Capture the cell that displays the provided text and extract its [X, Y] central coordinate. 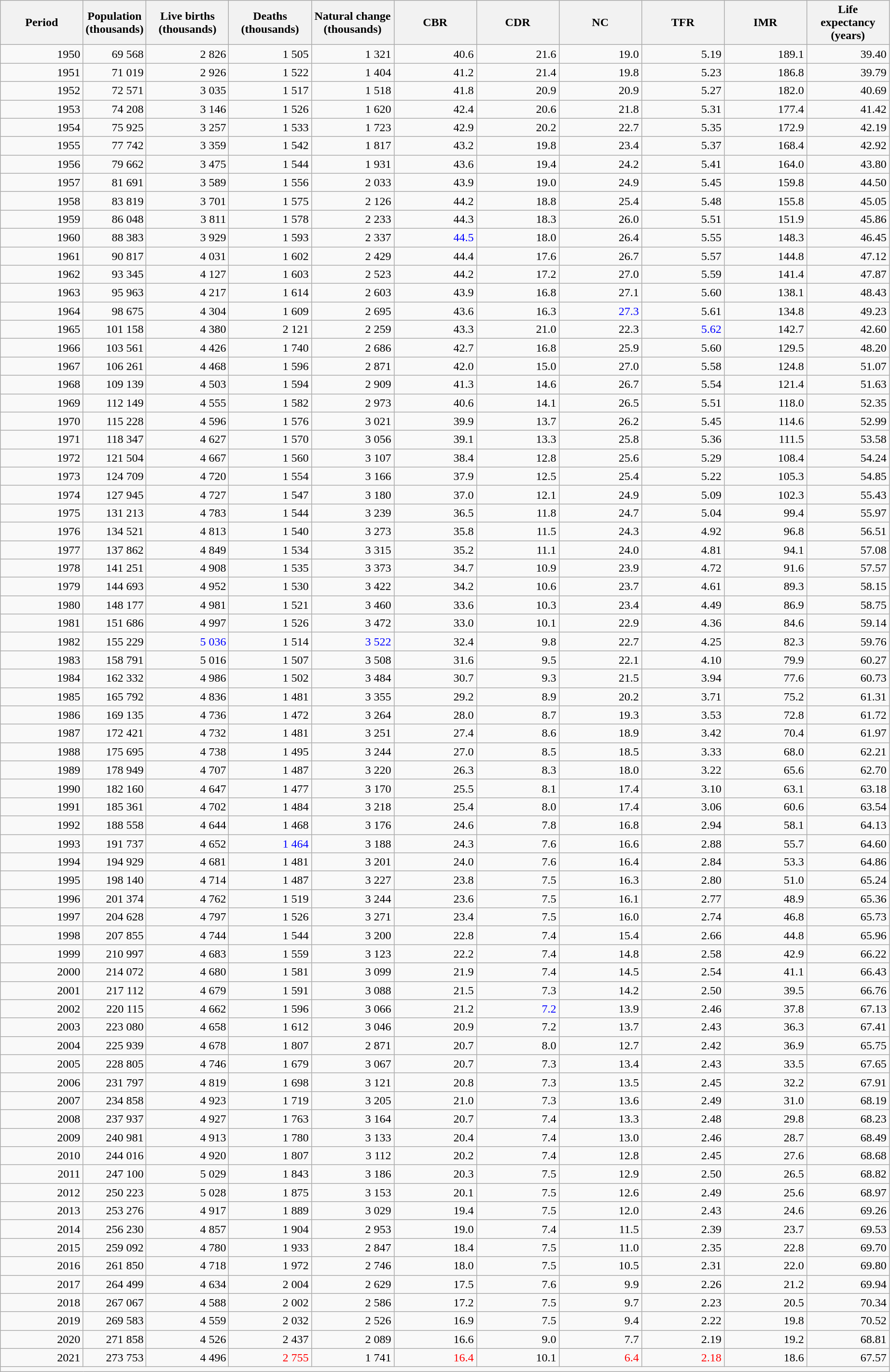
3 227 [352, 880]
2 126 [352, 201]
4 496 [187, 1358]
3 112 [352, 1156]
3 099 [352, 972]
3 029 [352, 1211]
57.08 [848, 549]
4.49 [682, 605]
1 609 [270, 311]
2 526 [352, 1321]
5.59 [682, 274]
Life expectancy (years) [848, 23]
1 614 [270, 293]
134 521 [115, 531]
18.8 [517, 201]
4 503 [187, 384]
3 166 [352, 476]
67.65 [848, 1064]
69.94 [848, 1284]
1 505 [270, 54]
19.3 [600, 715]
57.57 [848, 568]
27.1 [600, 293]
44.3 [435, 219]
253 276 [115, 1211]
247 100 [115, 1174]
2.48 [682, 1119]
4 857 [187, 1229]
39.5 [765, 990]
5.31 [682, 109]
1 507 [270, 660]
2 755 [270, 1358]
18.4 [435, 1248]
3 811 [187, 219]
4 647 [187, 788]
34.2 [435, 587]
1957 [42, 182]
IMR [765, 23]
1 559 [270, 954]
3 035 [187, 91]
27.6 [765, 1156]
43.80 [848, 164]
1963 [42, 293]
18.9 [600, 733]
2 686 [352, 348]
101 158 [115, 329]
1953 [42, 109]
10.3 [517, 605]
4 658 [187, 1027]
18.3 [517, 219]
4 746 [187, 1064]
25.5 [435, 788]
2 429 [352, 256]
8.5 [517, 752]
21.9 [435, 972]
18.5 [600, 752]
9.3 [517, 678]
2016 [42, 1266]
1959 [42, 219]
54.24 [848, 458]
69 568 [115, 54]
39.1 [435, 439]
1991 [42, 807]
75.2 [765, 697]
22.0 [765, 1266]
39.9 [435, 421]
1994 [42, 862]
4 952 [187, 587]
3 589 [187, 182]
261 850 [115, 1266]
47.12 [848, 256]
4 813 [187, 531]
1993 [42, 844]
4 681 [187, 862]
79 662 [115, 164]
Period [42, 23]
20.8 [435, 1082]
33.5 [765, 1064]
NC [600, 23]
TFR [682, 23]
75 925 [115, 127]
111.5 [765, 439]
2004 [42, 1045]
4.81 [682, 549]
185 361 [115, 807]
4 718 [187, 1266]
1960 [42, 237]
14.8 [600, 954]
61.72 [848, 715]
20.3 [435, 1174]
14.2 [600, 990]
96.8 [765, 531]
3 205 [352, 1100]
4 679 [187, 990]
2.31 [682, 1266]
204 628 [115, 917]
2003 [42, 1027]
99.4 [765, 513]
2.66 [682, 935]
3 107 [352, 458]
3.33 [682, 752]
148.3 [765, 237]
60.27 [848, 660]
2002 [42, 1009]
1 540 [270, 531]
3.42 [682, 733]
1 472 [270, 715]
9.7 [600, 1303]
182 160 [115, 788]
58.75 [848, 605]
55.97 [848, 513]
1 530 [270, 587]
21.6 [517, 54]
5.27 [682, 91]
1 594 [270, 384]
1984 [42, 678]
CBR [435, 23]
141.4 [765, 274]
1 468 [270, 825]
9.8 [517, 642]
3 186 [352, 1174]
37.0 [435, 494]
175 695 [115, 752]
137 862 [115, 549]
25.8 [600, 439]
36.9 [765, 1045]
3 153 [352, 1193]
3 164 [352, 1119]
11.0 [600, 1248]
4 913 [187, 1137]
228 805 [115, 1064]
66.22 [848, 954]
1 464 [270, 844]
1962 [42, 274]
3 271 [352, 917]
1956 [42, 164]
5 016 [187, 660]
103 561 [115, 348]
81 691 [115, 182]
1974 [42, 494]
105.3 [765, 476]
1 582 [270, 403]
23.9 [600, 568]
5.22 [682, 476]
4 667 [187, 458]
207 855 [115, 935]
68.19 [848, 1100]
28.7 [765, 1137]
3 121 [352, 1082]
82.3 [765, 642]
44.4 [435, 256]
35.2 [435, 549]
124 709 [115, 476]
2.54 [682, 972]
1985 [42, 697]
1 570 [270, 439]
35.8 [435, 531]
9.0 [517, 1339]
13.0 [600, 1137]
41.3 [435, 384]
3 472 [352, 623]
3 508 [352, 660]
39.40 [848, 54]
191 737 [115, 844]
118.0 [765, 403]
4.92 [682, 531]
43.2 [435, 146]
1 620 [352, 109]
271 858 [115, 1339]
2008 [42, 1119]
4 797 [187, 917]
1 780 [270, 1137]
51.07 [848, 366]
3 239 [352, 513]
77 742 [115, 146]
3 460 [352, 605]
Population(thousands) [115, 23]
30.7 [435, 678]
44.50 [848, 182]
5.48 [682, 201]
1976 [42, 531]
3 056 [352, 439]
12.7 [600, 1045]
4 714 [187, 880]
4 997 [187, 623]
172.9 [765, 127]
1990 [42, 788]
45.86 [848, 219]
1969 [42, 403]
2.80 [682, 880]
121 504 [115, 458]
69.80 [848, 1266]
4 627 [187, 439]
8.9 [517, 697]
1 502 [270, 678]
11.8 [517, 513]
29.2 [435, 697]
2020 [42, 1339]
4 678 [187, 1045]
2.77 [682, 899]
60.73 [848, 678]
3 701 [187, 201]
2.19 [682, 1339]
68.68 [848, 1156]
1 533 [270, 127]
1 719 [270, 1100]
17.6 [517, 256]
2 089 [352, 1339]
13.9 [600, 1009]
1 603 [270, 274]
4 217 [187, 293]
61.31 [848, 697]
3 359 [187, 146]
13.5 [600, 1082]
4.25 [682, 642]
4 662 [187, 1009]
51.63 [848, 384]
2019 [42, 1321]
5.62 [682, 329]
4 849 [187, 549]
1 534 [270, 549]
138.1 [765, 293]
3 484 [352, 678]
3.06 [682, 807]
237 937 [115, 1119]
2.58 [682, 954]
66.43 [848, 972]
2 002 [270, 1303]
27.3 [600, 311]
65.73 [848, 917]
3 146 [187, 109]
4 762 [187, 899]
4 559 [187, 1321]
67.91 [848, 1082]
1950 [42, 54]
24.2 [600, 164]
2 523 [352, 274]
121.4 [765, 384]
2009 [42, 1137]
69.53 [848, 1229]
4.36 [682, 623]
9.4 [600, 1321]
40.69 [848, 91]
144.8 [765, 256]
164.0 [765, 164]
1 723 [352, 127]
23.8 [435, 880]
178 949 [115, 770]
14.1 [517, 403]
2006 [42, 1082]
1961 [42, 256]
37.9 [435, 476]
5.09 [682, 494]
4 783 [187, 513]
55.43 [848, 494]
5 036 [187, 642]
68.49 [848, 1137]
1952 [42, 91]
29.8 [765, 1119]
5.36 [682, 439]
3 315 [352, 549]
3.22 [682, 770]
39.79 [848, 72]
189.1 [765, 54]
4 304 [187, 311]
5.04 [682, 513]
114.6 [765, 421]
72.8 [765, 715]
12.5 [517, 476]
54.85 [848, 476]
1951 [42, 72]
71 019 [115, 72]
159.8 [765, 182]
1 740 [270, 348]
1 554 [270, 476]
5 028 [187, 1193]
1996 [42, 899]
1 477 [270, 788]
5 029 [187, 1174]
4.72 [682, 568]
56.51 [848, 531]
250 223 [115, 1193]
198 140 [115, 880]
44.8 [765, 935]
36.5 [435, 513]
23.6 [435, 899]
Deaths (thousands) [270, 23]
4 836 [187, 697]
49.23 [848, 311]
63.54 [848, 807]
2 953 [352, 1229]
42.4 [435, 109]
CDR [517, 23]
3 273 [352, 531]
1 522 [270, 72]
1981 [42, 623]
2 121 [270, 329]
264 499 [115, 1284]
108.4 [765, 458]
1975 [42, 513]
1998 [42, 935]
14.5 [600, 972]
3 021 [352, 421]
2 437 [270, 1339]
1964 [42, 311]
1965 [42, 329]
65.96 [848, 935]
1992 [42, 825]
2001 [42, 990]
1 763 [270, 1119]
64.13 [848, 825]
65.36 [848, 899]
3.10 [682, 788]
65.75 [848, 1045]
41.2 [435, 72]
4 555 [187, 403]
1966 [42, 348]
1958 [42, 201]
88 383 [115, 237]
1 843 [270, 1174]
3 067 [352, 1064]
273 753 [115, 1358]
3 475 [187, 164]
90 817 [115, 256]
14.6 [517, 384]
1 741 [352, 1358]
52.35 [848, 403]
9.5 [517, 660]
182.0 [765, 91]
2 847 [352, 1248]
2.26 [682, 1284]
4 819 [187, 1082]
2.84 [682, 862]
4 736 [187, 715]
1995 [42, 880]
1999 [42, 954]
2017 [42, 1284]
5.57 [682, 256]
4 727 [187, 494]
1 556 [270, 182]
102.3 [765, 494]
3 200 [352, 935]
1 679 [270, 1064]
68.97 [848, 1193]
5.61 [682, 311]
5.37 [682, 146]
46.8 [765, 917]
3 251 [352, 733]
2010 [42, 1156]
11.1 [517, 549]
1970 [42, 421]
2.23 [682, 1303]
172 421 [115, 733]
1987 [42, 733]
5.23 [682, 72]
41.8 [435, 91]
62.21 [848, 752]
58.1 [765, 825]
15.0 [517, 366]
16.0 [600, 917]
1 484 [270, 807]
2 746 [352, 1266]
244 016 [115, 1156]
22.9 [600, 623]
2 233 [352, 219]
1955 [42, 146]
69.70 [848, 1248]
86 048 [115, 219]
3 180 [352, 494]
106 261 [115, 366]
44.5 [435, 237]
5.55 [682, 237]
1 581 [270, 972]
72 571 [115, 91]
2.42 [682, 1045]
67.57 [848, 1358]
25.9 [600, 348]
4 720 [187, 476]
1982 [42, 642]
12.9 [600, 1174]
13.6 [600, 1100]
3 201 [352, 862]
1 321 [352, 54]
45.05 [848, 201]
9.9 [600, 1284]
1 904 [270, 1229]
124.8 [765, 366]
1 602 [270, 256]
3 373 [352, 568]
33.6 [435, 605]
142.7 [765, 329]
3 257 [187, 127]
1 517 [270, 91]
259 092 [115, 1248]
141 251 [115, 568]
53.3 [765, 862]
41.1 [765, 972]
194 929 [115, 862]
67.13 [848, 1009]
1 521 [270, 605]
4 927 [187, 1119]
168.4 [765, 146]
21.4 [517, 72]
3 929 [187, 237]
3 522 [352, 642]
3.71 [682, 697]
26.2 [600, 421]
2 926 [187, 72]
2 004 [270, 1284]
214 072 [115, 972]
1 575 [270, 201]
148 177 [115, 605]
4 986 [187, 678]
65.6 [765, 770]
3 355 [352, 697]
2007 [42, 1100]
4 738 [187, 752]
1 933 [270, 1248]
1968 [42, 384]
Live births (thousands) [187, 23]
68.82 [848, 1174]
1 972 [270, 1266]
118 347 [115, 439]
2.39 [682, 1229]
34.7 [435, 568]
269 583 [115, 1321]
5.54 [682, 384]
42.7 [435, 348]
10.6 [517, 587]
5.41 [682, 164]
43.3 [435, 329]
98 675 [115, 311]
42.92 [848, 146]
36.3 [765, 1027]
177.4 [765, 109]
8.1 [517, 788]
2013 [42, 1211]
27.4 [435, 733]
59.14 [848, 623]
51.0 [765, 880]
4 917 [187, 1211]
4 707 [187, 770]
2.22 [682, 1321]
7.7 [600, 1339]
70.4 [765, 733]
3 170 [352, 788]
1997 [42, 917]
3 046 [352, 1027]
18.6 [765, 1358]
64.60 [848, 844]
21.8 [600, 109]
4 031 [187, 256]
2 032 [270, 1321]
2 909 [352, 384]
19.2 [765, 1339]
6.4 [600, 1358]
68.23 [848, 1119]
Natural change(thousands) [352, 23]
4 981 [187, 605]
225 939 [115, 1045]
1 514 [270, 642]
188 558 [115, 825]
58.15 [848, 587]
210 997 [115, 954]
1 495 [270, 752]
12.6 [600, 1193]
8.6 [517, 733]
1977 [42, 549]
79.9 [765, 660]
10.9 [517, 568]
144 693 [115, 587]
1954 [42, 127]
3 218 [352, 807]
186.8 [765, 72]
1 542 [270, 146]
2.74 [682, 917]
26.4 [600, 237]
1967 [42, 366]
1 889 [270, 1211]
47.87 [848, 274]
267 067 [115, 1303]
63.18 [848, 788]
158 791 [115, 660]
4.61 [682, 587]
4 468 [187, 366]
77.6 [765, 678]
7.8 [517, 825]
2 337 [352, 237]
1 518 [352, 91]
20.4 [435, 1137]
1 931 [352, 164]
24.7 [600, 513]
2012 [42, 1193]
3.94 [682, 678]
2014 [42, 1229]
223 080 [115, 1027]
32.2 [765, 1082]
2 826 [187, 54]
129.5 [765, 348]
65.24 [848, 880]
220 115 [115, 1009]
67.41 [848, 1027]
1 576 [270, 421]
22.3 [600, 329]
1 578 [270, 219]
4 634 [187, 1284]
5.19 [682, 54]
60.6 [765, 807]
1 593 [270, 237]
109 139 [115, 384]
32.4 [435, 642]
2000 [42, 972]
3.53 [682, 715]
2 603 [352, 293]
1972 [42, 458]
8.7 [517, 715]
5.29 [682, 458]
155 229 [115, 642]
1 404 [352, 72]
42.19 [848, 127]
91.6 [765, 568]
3 176 [352, 825]
1 535 [270, 568]
256 230 [115, 1229]
155.8 [765, 201]
2.94 [682, 825]
13.4 [600, 1064]
1 817 [352, 146]
59.76 [848, 642]
16.1 [600, 899]
4 380 [187, 329]
86.9 [765, 605]
2 973 [352, 403]
2 259 [352, 329]
31.0 [765, 1100]
48.20 [848, 348]
240 981 [115, 1137]
217 112 [115, 990]
2021 [42, 1358]
22.1 [600, 660]
42.60 [848, 329]
4 644 [187, 825]
26.3 [435, 770]
66.76 [848, 990]
4 780 [187, 1248]
4 680 [187, 972]
22.2 [435, 954]
12.0 [600, 1211]
33.0 [435, 623]
53.58 [848, 439]
46.45 [848, 237]
4.10 [682, 660]
115 228 [115, 421]
1988 [42, 752]
10.5 [600, 1266]
42.0 [435, 366]
4 923 [187, 1100]
52.99 [848, 421]
31.6 [435, 660]
68.81 [848, 1339]
2.35 [682, 1248]
4 702 [187, 807]
1 560 [270, 458]
93 345 [115, 274]
48.9 [765, 899]
1978 [42, 568]
4 526 [187, 1339]
1 591 [270, 990]
151 686 [115, 623]
127 945 [115, 494]
1 698 [270, 1082]
8.3 [517, 770]
3 188 [352, 844]
20.6 [517, 109]
48.43 [848, 293]
15.4 [600, 935]
4 426 [187, 348]
1979 [42, 587]
3 123 [352, 954]
3 264 [352, 715]
234 858 [115, 1100]
4 588 [187, 1303]
5.58 [682, 366]
69.26 [848, 1211]
4 683 [187, 954]
3 066 [352, 1009]
169 135 [115, 715]
84.6 [765, 623]
134.8 [765, 311]
1989 [42, 770]
26.0 [600, 219]
1 612 [270, 1027]
62.70 [848, 770]
2015 [42, 1248]
231 797 [115, 1082]
4 127 [187, 274]
4 732 [187, 733]
1 519 [270, 899]
94.1 [765, 549]
4 908 [187, 568]
1973 [42, 476]
201 374 [115, 899]
2.18 [682, 1358]
38.4 [435, 458]
2 586 [352, 1303]
3 220 [352, 770]
28.0 [435, 715]
17.5 [435, 1284]
1986 [42, 715]
1 875 [270, 1193]
1 547 [270, 494]
2011 [42, 1174]
162 332 [115, 678]
3 088 [352, 990]
2.88 [682, 844]
16.9 [435, 1321]
20.5 [765, 1303]
74 208 [115, 109]
2 695 [352, 311]
2 629 [352, 1284]
1980 [42, 605]
5.35 [682, 127]
4 744 [187, 935]
131 213 [115, 513]
4 652 [187, 844]
2 033 [352, 182]
12.1 [517, 494]
4 596 [187, 421]
37.8 [765, 1009]
1983 [42, 660]
20.1 [435, 1193]
151.9 [765, 219]
112 149 [115, 403]
63.1 [765, 788]
70.52 [848, 1321]
3 133 [352, 1137]
3 422 [352, 587]
83 819 [115, 201]
1971 [42, 439]
61.97 [848, 733]
2018 [42, 1303]
2005 [42, 1064]
70.34 [848, 1303]
41.42 [848, 109]
4 920 [187, 1156]
55.7 [765, 844]
89.3 [765, 587]
165 792 [115, 697]
68.0 [765, 752]
64.86 [848, 862]
95 963 [115, 293]
